Scan for the cell matching the given text and deliver its (X, Y) coordinate at center. 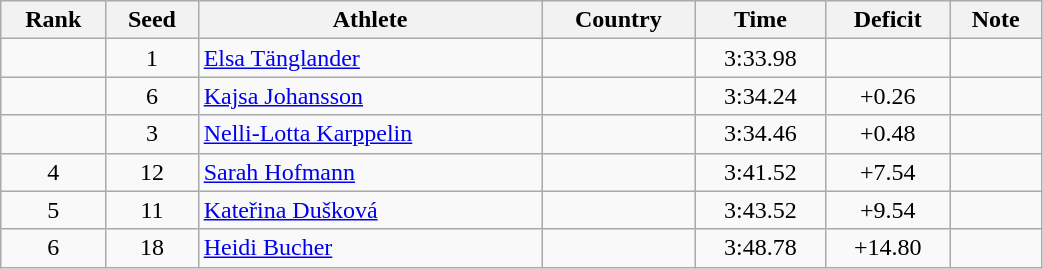
+14.80 (888, 248)
Heidi Bucher (370, 248)
3:43.52 (760, 210)
3:41.52 (760, 172)
Kateřina Dušková (370, 210)
+9.54 (888, 210)
+0.26 (888, 96)
4 (54, 172)
Time (760, 20)
3:34.46 (760, 134)
11 (152, 210)
Nelli-Lotta Karppelin (370, 134)
Seed (152, 20)
Rank (54, 20)
Deficit (888, 20)
Note (996, 20)
Country (618, 20)
12 (152, 172)
+0.48 (888, 134)
3 (152, 134)
3:33.98 (760, 58)
18 (152, 248)
Athlete (370, 20)
3:34.24 (760, 96)
Elsa Tänglander (370, 58)
5 (54, 210)
+7.54 (888, 172)
Sarah Hofmann (370, 172)
3:48.78 (760, 248)
1 (152, 58)
Kajsa Johansson (370, 96)
